Identify which cell holds the provided text, then report its [X, Y] central coordinate. 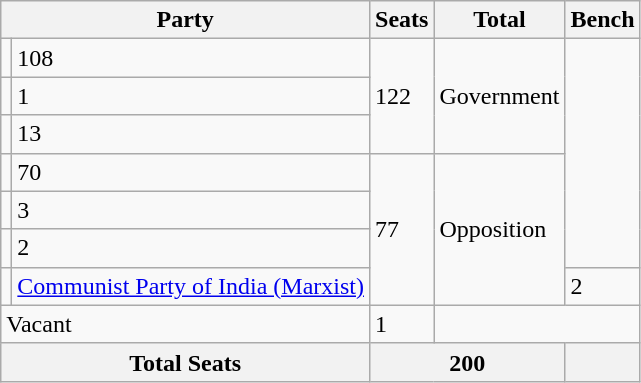
77 [402, 229]
3 [191, 210]
13 [191, 134]
Party [186, 20]
Communist Party of India (Marxist) [191, 286]
200 [468, 362]
Total [500, 20]
122 [402, 96]
Total Seats [186, 362]
Vacant [186, 324]
Seats [402, 20]
Bench [602, 20]
Government [500, 96]
70 [191, 172]
108 [191, 58]
Opposition [500, 229]
